For the text-containing cell, return its midpoint in [x, y] coordinate format. 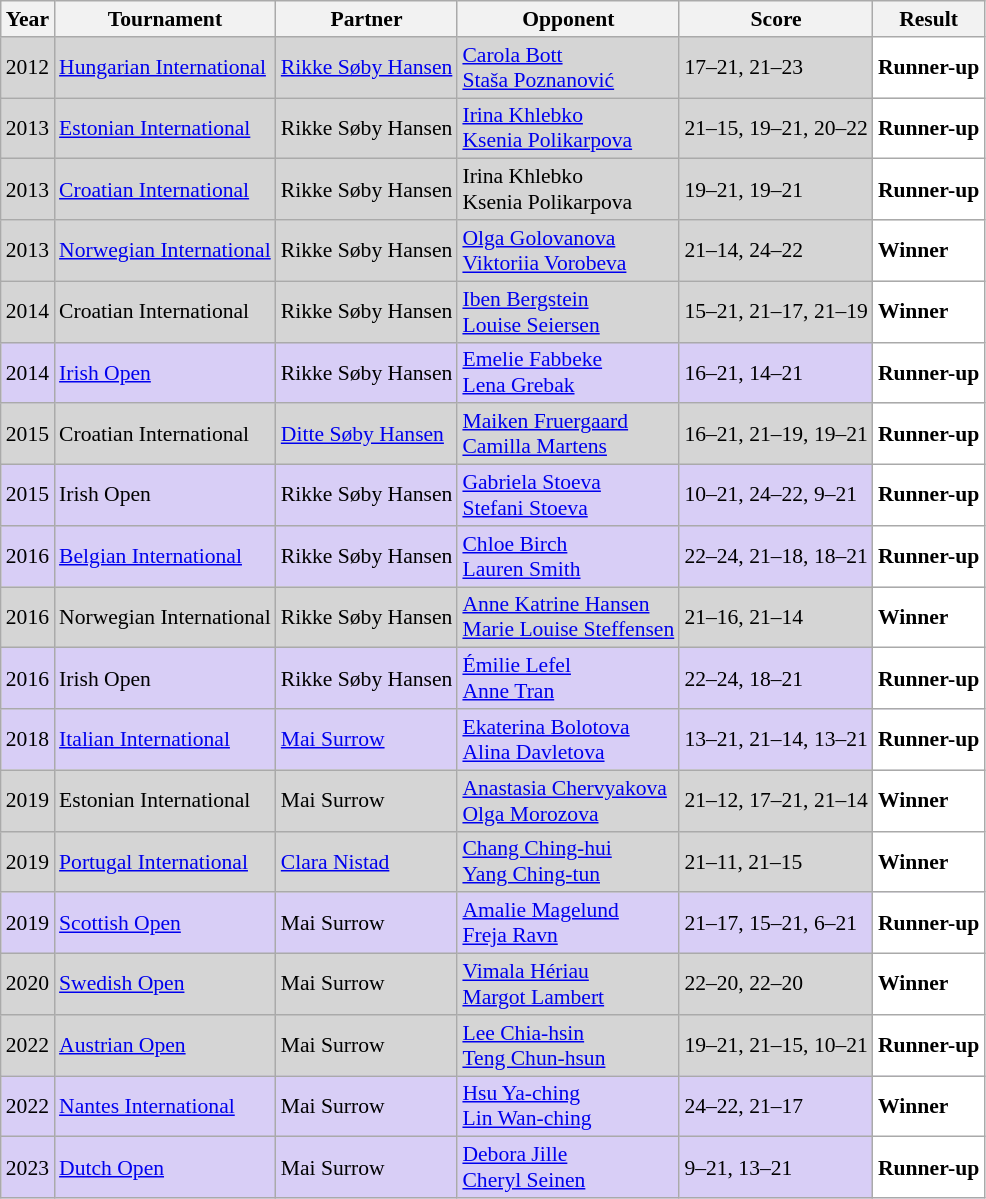
Clara Nistad [367, 862]
Hungarian International [165, 68]
Anne Katrine Hansen Marie Louise Steffensen [568, 618]
Partner [367, 19]
17–21, 21–23 [776, 68]
24–22, 21–17 [776, 1106]
19–21, 21–15, 10–21 [776, 1046]
Carola Bott Staša Poznanović [568, 68]
Tournament [165, 19]
21–11, 21–15 [776, 862]
Iben Bergstein Louise Seiersen [568, 312]
2020 [28, 984]
Result [928, 19]
Chloe Birch Lauren Smith [568, 556]
22–24, 18–21 [776, 678]
Italian International [165, 740]
Opponent [568, 19]
2018 [28, 740]
13–21, 21–14, 13–21 [776, 740]
22–20, 22–20 [776, 984]
Portugal International [165, 862]
Maiken Fruergaard Camilla Martens [568, 434]
21–15, 19–21, 20–22 [776, 128]
19–21, 19–21 [776, 190]
9–21, 13–21 [776, 1168]
21–14, 24–22 [776, 250]
Gabriela Stoeva Stefani Stoeva [568, 496]
Émilie Lefel Anne Tran [568, 678]
Swedish Open [165, 984]
10–21, 24–22, 9–21 [776, 496]
Year [28, 19]
22–24, 21–18, 18–21 [776, 556]
Belgian International [165, 556]
21–17, 15–21, 6–21 [776, 924]
Anastasia Chervyakova Olga Morozova [568, 800]
15–21, 21–17, 21–19 [776, 312]
21–12, 17–21, 21–14 [776, 800]
Ditte Søby Hansen [367, 434]
16–21, 21–19, 19–21 [776, 434]
Scottish Open [165, 924]
Emelie Fabbeke Lena Grebak [568, 372]
Austrian Open [165, 1046]
Score [776, 19]
Debora Jille Cheryl Seinen [568, 1168]
Dutch Open [165, 1168]
Amalie Magelund Freja Ravn [568, 924]
Chang Ching-hui Yang Ching-tun [568, 862]
2023 [28, 1168]
Nantes International [165, 1106]
Vimala Hériau Margot Lambert [568, 984]
21–16, 21–14 [776, 618]
Hsu Ya-ching Lin Wan-ching [568, 1106]
2012 [28, 68]
Ekaterina Bolotova Alina Davletova [568, 740]
Olga Golovanova Viktoriia Vorobeva [568, 250]
16–21, 14–21 [776, 372]
Lee Chia-hsin Teng Chun-hsun [568, 1046]
